Detect which cell encompasses the target text, then output its [X, Y] center coordinate. 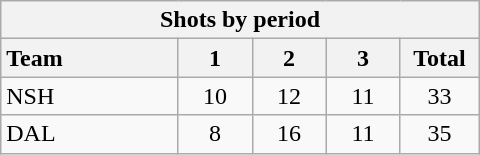
1 [215, 58]
2 [289, 58]
12 [289, 96]
Team [90, 58]
35 [440, 134]
Shots by period [240, 20]
10 [215, 96]
16 [289, 134]
DAL [90, 134]
NSH [90, 96]
Total [440, 58]
33 [440, 96]
8 [215, 134]
3 [363, 58]
